Extract the [X, Y] coordinate from the center of the cell holding the provided text.  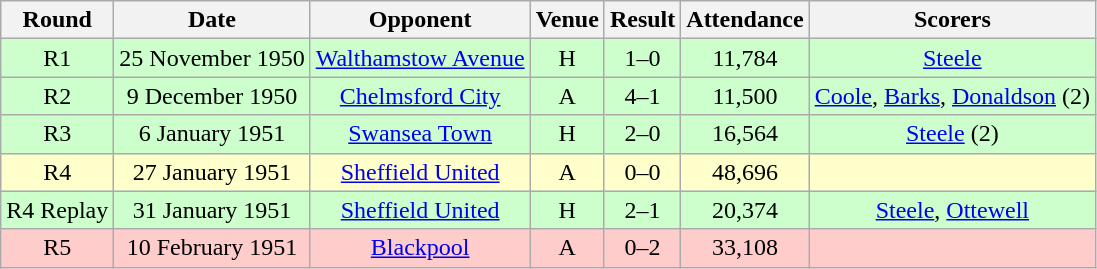
Swansea Town [420, 134]
Venue [567, 20]
Blackpool [420, 248]
10 February 1951 [212, 248]
27 January 1951 [212, 172]
R5 [58, 248]
Steele, Ottewell [952, 210]
4–1 [642, 96]
Walthamstow Avenue [420, 58]
0–0 [642, 172]
Scorers [952, 20]
25 November 1950 [212, 58]
Chelmsford City [420, 96]
2–0 [642, 134]
Coole, Barks, Donaldson (2) [952, 96]
11,784 [745, 58]
Round [58, 20]
Steele [952, 58]
R3 [58, 134]
R4 [58, 172]
16,564 [745, 134]
20,374 [745, 210]
R4 Replay [58, 210]
Result [642, 20]
0–2 [642, 248]
Attendance [745, 20]
31 January 1951 [212, 210]
33,108 [745, 248]
2–1 [642, 210]
9 December 1950 [212, 96]
R1 [58, 58]
1–0 [642, 58]
Steele (2) [952, 134]
6 January 1951 [212, 134]
R2 [58, 96]
48,696 [745, 172]
11,500 [745, 96]
Opponent [420, 20]
Date [212, 20]
